Extract the [X, Y] coordinate from the center of the cell holding the provided text.  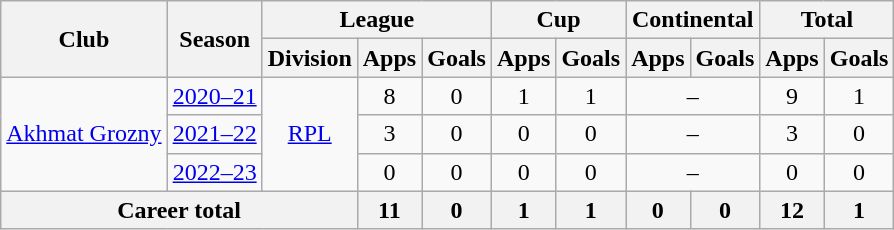
8 [389, 96]
RPL [310, 134]
League [376, 20]
Season [214, 39]
11 [389, 210]
2020–21 [214, 96]
Akhmat Grozny [84, 134]
Club [84, 39]
12 [792, 210]
2022–23 [214, 172]
Cup [558, 20]
Division [310, 58]
9 [792, 96]
Continental [693, 20]
Career total [180, 210]
Total [827, 20]
2021–22 [214, 134]
